Scan for the cell matching the given text and deliver its [X, Y] coordinate at center. 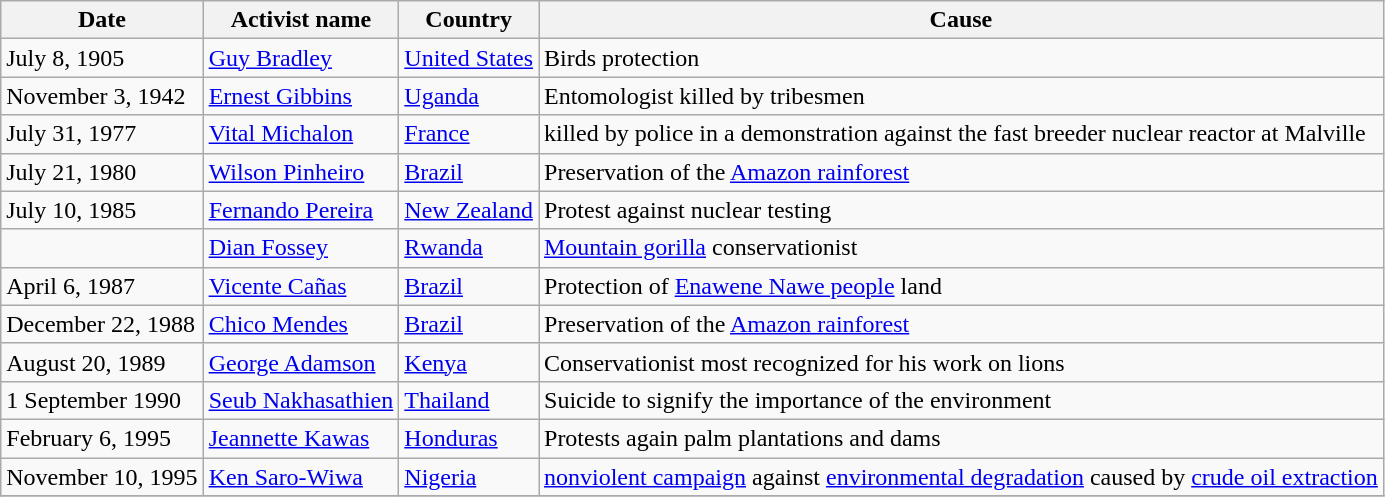
Date [102, 20]
Fernando Pereira [301, 210]
killed by police in a demonstration against the fast breeder nuclear reactor at Malville [960, 134]
Jeannette Kawas [301, 438]
Suicide to signify the importance of the environment [960, 400]
Ken Saro-Wiwa [301, 477]
Vicente Cañas [301, 286]
nonviolent campaign against environmental degradation caused by crude oil extraction [960, 477]
August 20, 1989 [102, 362]
Cause [960, 20]
Rwanda [469, 248]
Protests again palm plantations and dams [960, 438]
Dian Fossey [301, 248]
Wilson Pinheiro [301, 172]
Conservationist most recognized for his work on lions [960, 362]
Seub Nakhasathien [301, 400]
November 3, 1942 [102, 96]
December 22, 1988 [102, 324]
Uganda [469, 96]
United States [469, 58]
July 10, 1985 [102, 210]
Country [469, 20]
November 10, 1995 [102, 477]
Nigeria [469, 477]
July 21, 1980 [102, 172]
February 6, 1995 [102, 438]
July 8, 1905 [102, 58]
April 6, 1987 [102, 286]
Ernest Gibbins [301, 96]
France [469, 134]
Thailand [469, 400]
Birds protection [960, 58]
Entomologist killed by tribesmen [960, 96]
1 September 1990 [102, 400]
Chico Mendes [301, 324]
Mountain gorilla conservationist [960, 248]
Kenya [469, 362]
Vital Michalon [301, 134]
Protection of Enawene Nawe people land [960, 286]
Activist name [301, 20]
George Adamson [301, 362]
July 31, 1977 [102, 134]
Protest against nuclear testing [960, 210]
Guy Bradley [301, 58]
New Zealand [469, 210]
Honduras [469, 438]
